Locate the cell with the specified text and output its [x, y] center coordinate. 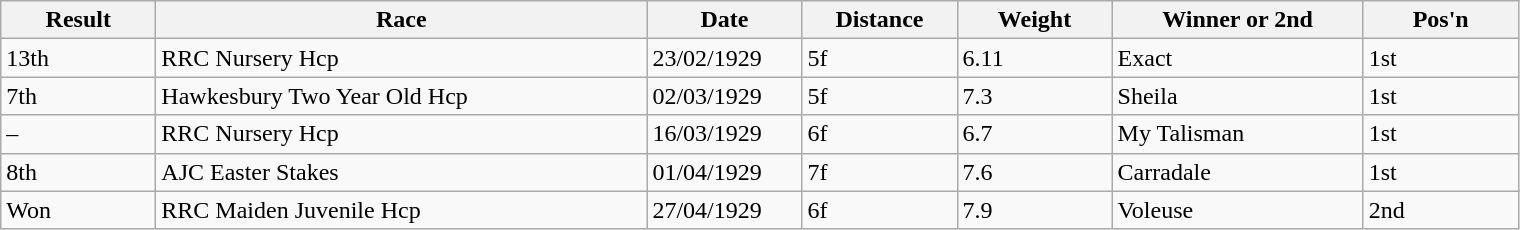
Won [78, 210]
01/04/1929 [724, 172]
6.11 [1034, 58]
Result [78, 20]
6.7 [1034, 134]
8th [78, 172]
Voleuse [1238, 210]
Exact [1238, 58]
Date [724, 20]
Hawkesbury Two Year Old Hcp [402, 96]
2nd [1440, 210]
7.3 [1034, 96]
7f [880, 172]
7.6 [1034, 172]
7th [78, 96]
Race [402, 20]
– [78, 134]
RRC Maiden Juvenile Hcp [402, 210]
23/02/1929 [724, 58]
Carradale [1238, 172]
7.9 [1034, 210]
Weight [1034, 20]
02/03/1929 [724, 96]
My Talisman [1238, 134]
16/03/1929 [724, 134]
Winner or 2nd [1238, 20]
27/04/1929 [724, 210]
AJC Easter Stakes [402, 172]
Distance [880, 20]
13th [78, 58]
Pos'n [1440, 20]
Sheila [1238, 96]
